Provide the [x, y] coordinate of the cell's center where the given text is located.  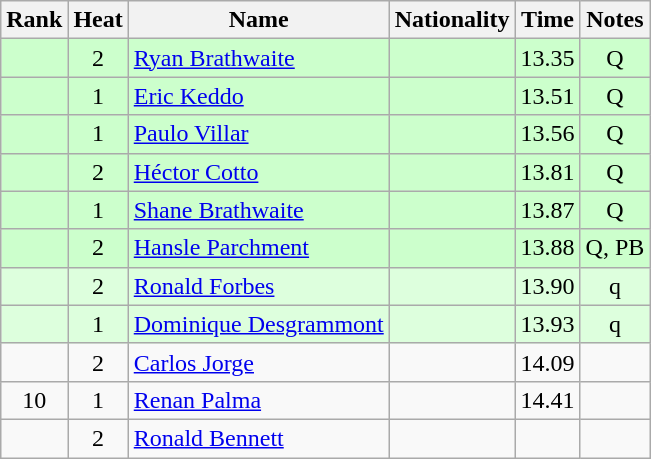
13.88 [548, 248]
13.90 [548, 286]
13.93 [548, 324]
13.35 [548, 58]
Ronald Forbes [258, 286]
13.81 [548, 172]
13.51 [548, 96]
Shane Brathwaite [258, 210]
Hansle Parchment [258, 248]
Nationality [452, 20]
13.56 [548, 134]
Eric Keddo [258, 96]
14.09 [548, 362]
Dominique Desgrammont [258, 324]
Name [258, 20]
Renan Palma [258, 400]
Ryan Brathwaite [258, 58]
Ronald Bennett [258, 438]
13.87 [548, 210]
Paulo Villar [258, 134]
Time [548, 20]
14.41 [548, 400]
Héctor Cotto [258, 172]
10 [34, 400]
Heat [98, 20]
Q, PB [615, 248]
Carlos Jorge [258, 362]
Notes [615, 20]
Rank [34, 20]
